For the text-containing cell, return its midpoint in (X, Y) coordinate format. 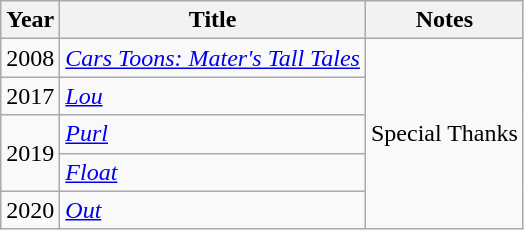
Purl (213, 134)
2020 (30, 210)
Float (213, 172)
Year (30, 20)
Cars Toons: Mater's Tall Tales (213, 58)
Title (213, 20)
Special Thanks (444, 134)
Notes (444, 20)
Out (213, 210)
2019 (30, 153)
2008 (30, 58)
Lou (213, 96)
2017 (30, 96)
